Determine the (X, Y) coordinate at the center of the cell enclosing the given text.  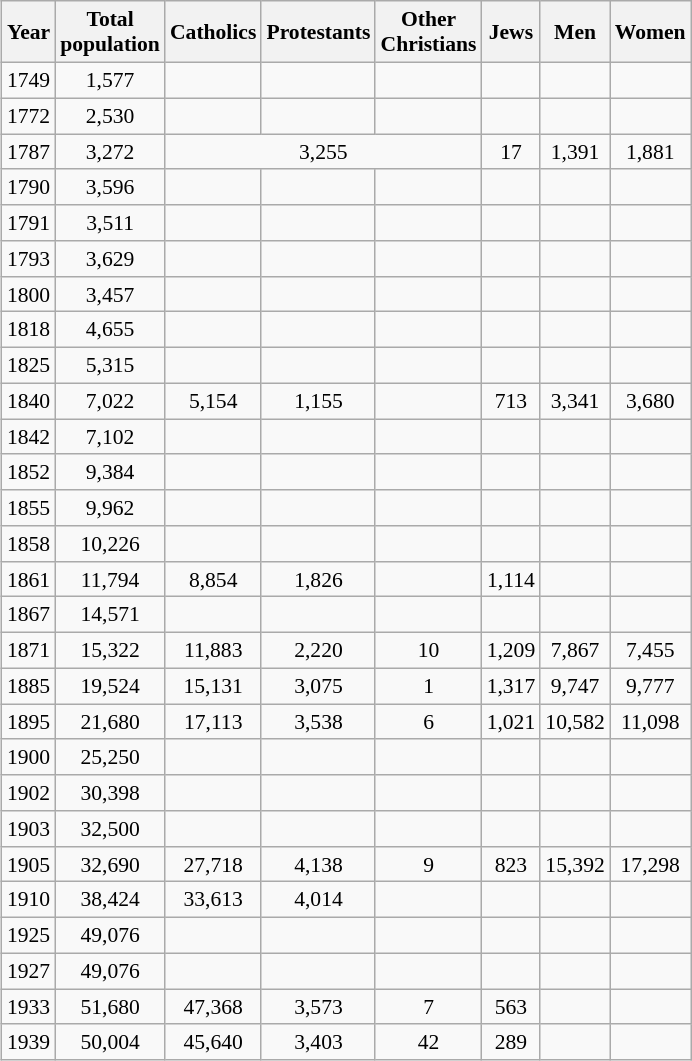
10 (428, 650)
15,392 (574, 864)
1900 (28, 757)
1,826 (318, 579)
51,680 (110, 1007)
10,226 (110, 544)
713 (512, 401)
32,690 (110, 864)
1861 (28, 579)
25,250 (110, 757)
11,883 (213, 650)
1858 (28, 544)
19,524 (110, 686)
3,511 (110, 223)
1,881 (650, 152)
3,596 (110, 187)
823 (512, 864)
42 (428, 1042)
7,102 (110, 437)
Total population (110, 32)
Women (650, 32)
289 (512, 1042)
1,209 (512, 650)
1749 (28, 80)
Protestants (318, 32)
9,384 (110, 472)
1905 (28, 864)
1793 (28, 259)
3,272 (110, 152)
5,315 (110, 365)
4,655 (110, 330)
Year (28, 32)
2,530 (110, 116)
1933 (28, 1007)
3,457 (110, 294)
1855 (28, 508)
1,577 (110, 80)
1790 (28, 187)
50,004 (110, 1042)
Other Christians (428, 32)
6 (428, 722)
1,021 (512, 722)
9 (428, 864)
1840 (28, 401)
7,022 (110, 401)
7,867 (574, 650)
14,571 (110, 615)
47,368 (213, 1007)
32,500 (110, 829)
3,573 (318, 1007)
3,680 (650, 401)
33,613 (213, 900)
3,629 (110, 259)
17,113 (213, 722)
1852 (28, 472)
1 (428, 686)
11,794 (110, 579)
563 (512, 1007)
1842 (28, 437)
1910 (28, 900)
2,220 (318, 650)
1925 (28, 935)
5,154 (213, 401)
9,777 (650, 686)
1,114 (512, 579)
30,398 (110, 793)
4,138 (318, 864)
1791 (28, 223)
1,317 (512, 686)
8,854 (213, 579)
3,255 (324, 152)
38,424 (110, 900)
3,403 (318, 1042)
1,155 (318, 401)
1787 (28, 152)
1871 (28, 650)
1818 (28, 330)
27,718 (213, 864)
3,341 (574, 401)
3,538 (318, 722)
17 (512, 152)
1902 (28, 793)
11,098 (650, 722)
Catholics (213, 32)
1867 (28, 615)
3,075 (318, 686)
15,322 (110, 650)
10,582 (574, 722)
1895 (28, 722)
1825 (28, 365)
17,298 (650, 864)
Jews (512, 32)
9,747 (574, 686)
7 (428, 1007)
1927 (28, 971)
1,391 (574, 152)
1939 (28, 1042)
4,014 (318, 900)
7,455 (650, 650)
1885 (28, 686)
1772 (28, 116)
1903 (28, 829)
9,962 (110, 508)
21,680 (110, 722)
45,640 (213, 1042)
1800 (28, 294)
15,131 (213, 686)
Men (574, 32)
